Determine the (x, y) coordinate at the center of the cell enclosing the given text.  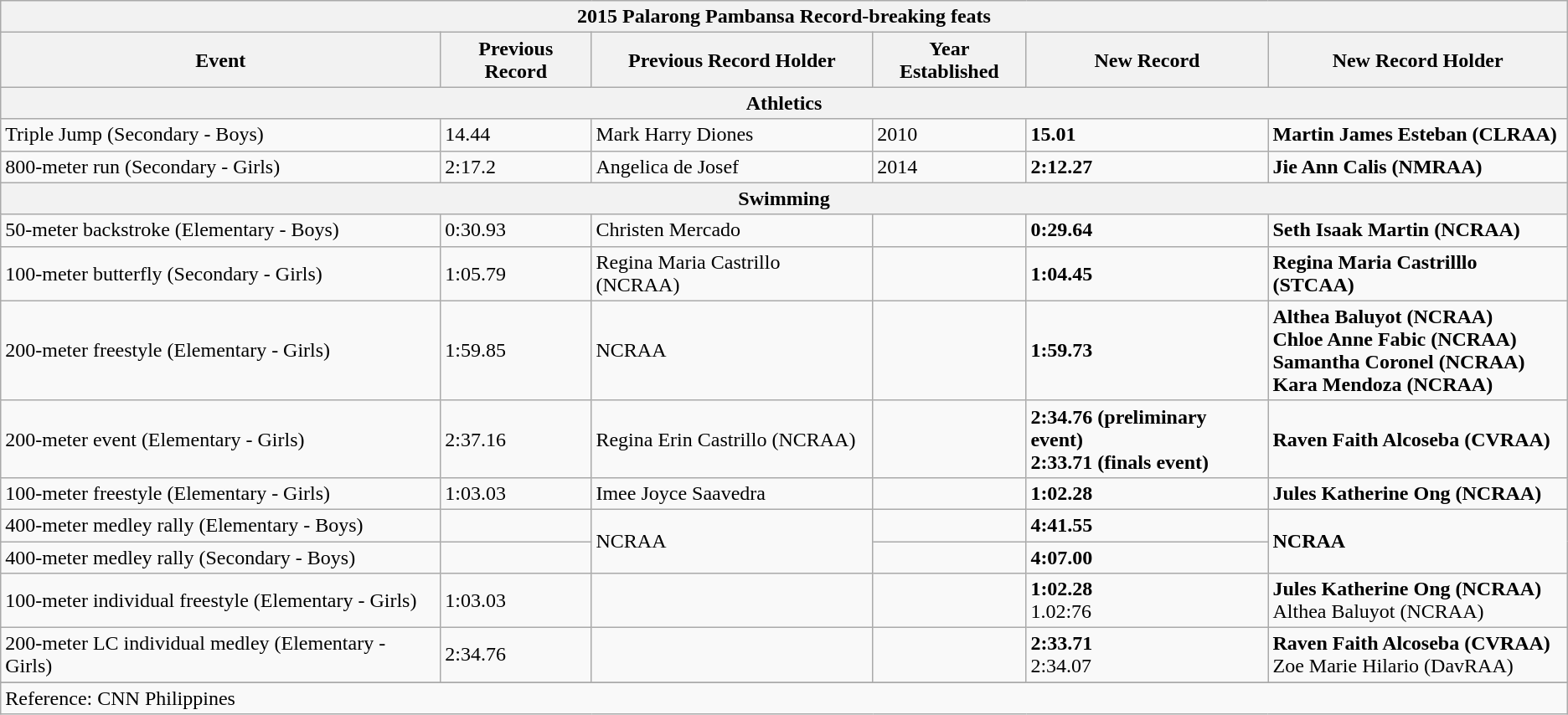
1:59.85 (516, 350)
Event (221, 60)
Regina Erin Castrillo (NCRAA) (732, 439)
15.01 (1148, 135)
Jules Katherine Ong (NCRAA)Althea Baluyot (NCRAA) (1417, 601)
2014 (950, 167)
1:04.45 (1148, 273)
Christen Mercado (732, 230)
100-meter butterfly (Secondary - Girls) (221, 273)
1:05.79 (516, 273)
Year Established (950, 60)
Raven Faith Alcoseba (CVRAA)Zoe Marie Hilario (DavRAA) (1417, 655)
400-meter medley rally (Elementary - Boys) (221, 525)
2015 Palarong Pambansa Record-breaking feats (784, 17)
0:29.64 (1148, 230)
2:34.76 (preliminary event)2:33.71 (finals event) (1148, 439)
2:37.16 (516, 439)
Althea Baluyot (NCRAA)Chloe Anne Fabic (NCRAA)Samantha Coronel (NCRAA)Kara Mendoza (NCRAA) (1417, 350)
New Record Holder (1417, 60)
200-meter LC individual medley (Elementary - Girls) (221, 655)
Previous Record Holder (732, 60)
Jules Katherine Ong (NCRAA) (1417, 493)
Angelica de Josef (732, 167)
Raven Faith Alcoseba (CVRAA) (1417, 439)
2:12.27 (1148, 167)
2:17.2 (516, 167)
Triple Jump (Secondary - Boys) (221, 135)
100-meter freestyle (Elementary - Girls) (221, 493)
Martin James Esteban (CLRAA) (1417, 135)
1:02.281.02:76 (1148, 601)
100-meter individual freestyle (Elementary - Girls) (221, 601)
14.44 (516, 135)
4:07.00 (1148, 557)
Mark Harry Diones (732, 135)
50-meter backstroke (Elementary - Boys) (221, 230)
1:02.28 (1148, 493)
Imee Joyce Saavedra (732, 493)
New Record (1148, 60)
Seth Isaak Martin (NCRAA) (1417, 230)
400-meter medley rally (Secondary - Boys) (221, 557)
0:30.93 (516, 230)
Previous Record (516, 60)
Reference: CNN Philippines (784, 698)
200-meter freestyle (Elementary - Girls) (221, 350)
Regina Maria Castrillo (NCRAA) (732, 273)
Regina Maria Castrilllo (STCAA) (1417, 273)
2:34.76 (516, 655)
800-meter run (Secondary - Girls) (221, 167)
Jie Ann Calis (NMRAA) (1417, 167)
4:41.55 (1148, 525)
Swimming (784, 198)
200-meter event (Elementary - Girls) (221, 439)
2:33.712:34.07 (1148, 655)
2010 (950, 135)
Athletics (784, 103)
1:59.73 (1148, 350)
